For the text-containing cell, return its midpoint in (x, y) coordinate format. 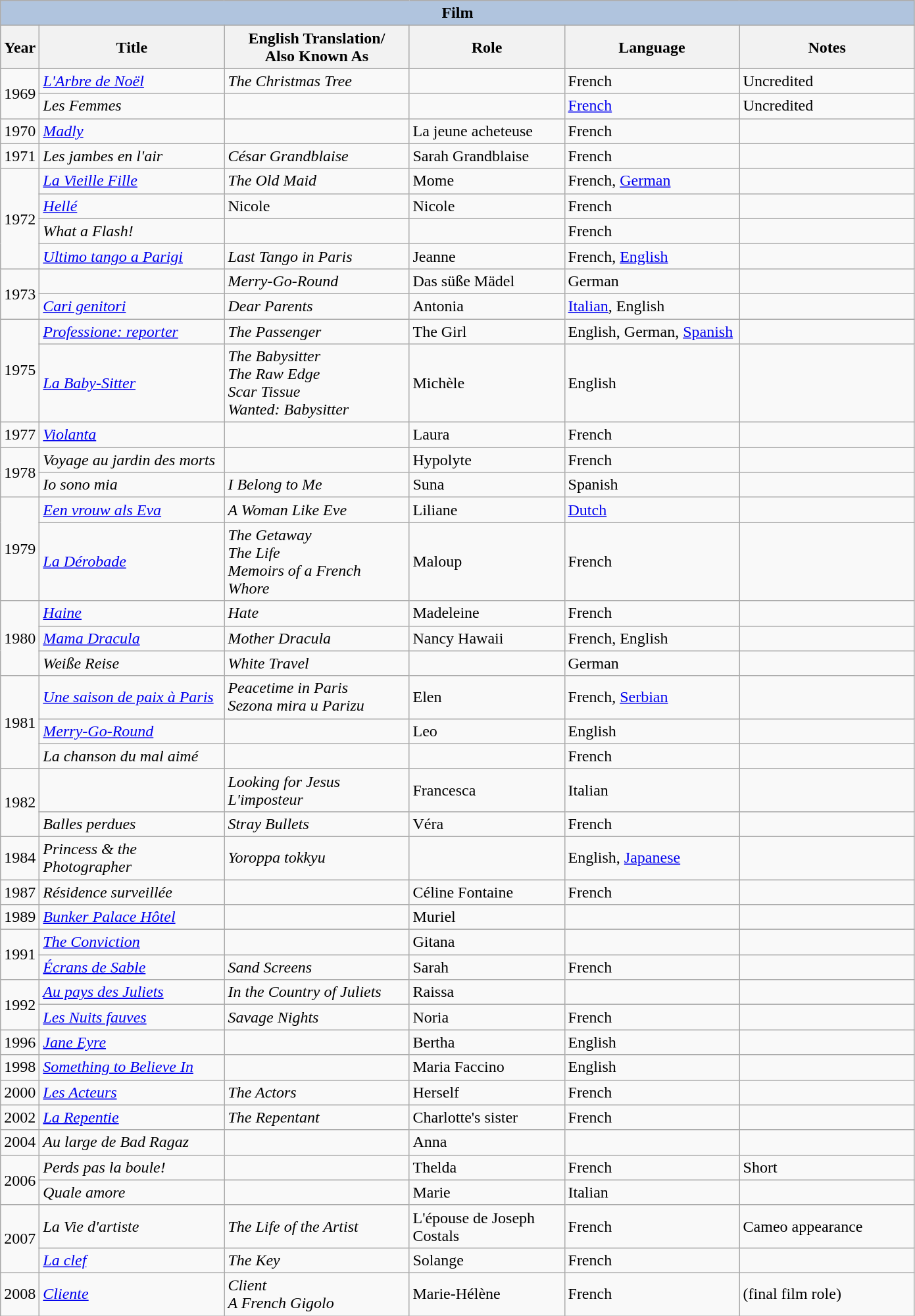
The Christmas Tree (317, 81)
Gitana (487, 942)
Short (827, 1167)
Sarah (487, 967)
Bunker Palace Hôtel (132, 917)
Perds pas la boule! (132, 1167)
Jeanne (487, 256)
Cari genitori (132, 306)
Marie-Hélène (487, 1294)
Mother Dracula (317, 638)
Michèle (487, 383)
Solange (487, 1260)
Notes (827, 47)
La jeune acheteuse (487, 131)
Client A French Gigolo (317, 1294)
Year (20, 47)
Ultimo tango a Parigi (132, 256)
Last Tango in Paris (317, 256)
Stray Bullets (317, 824)
Liliane (487, 510)
Savage Nights (317, 1017)
Les Acteurs (132, 1092)
2006 (20, 1180)
(final film role) (827, 1294)
1970 (20, 131)
English, German, Spanish (652, 331)
La Baby-Sitter (132, 383)
Quale amore (132, 1192)
The Passenger (317, 331)
1971 (20, 156)
1991 (20, 955)
1972 (20, 218)
Professione: reporter (132, 331)
L'Arbre de Noël (132, 81)
Véra (487, 824)
Maria Faccino (487, 1067)
Title (132, 47)
Sand Screens (317, 967)
Yoroppa tokkyu (317, 858)
Leo (487, 731)
Weiße Reise (132, 663)
Voyage au jardin des morts (132, 460)
1980 (20, 638)
Dutch (652, 510)
Muriel (487, 917)
The Actors (317, 1092)
L'épouse de Joseph Costals (487, 1227)
What a Flash! (132, 231)
Hate (317, 613)
Noria (487, 1017)
La clef (132, 1260)
Mama Dracula (132, 638)
Francesca (487, 790)
1978 (20, 472)
Nancy Hawaii (487, 638)
Peacetime in Paris Sezona mira u Parizu (317, 697)
La Repentie (132, 1117)
Au large de Bad Ragaz (132, 1142)
Raissa (487, 992)
Au pays des Juliets (132, 992)
The Conviction (132, 942)
Laura (487, 435)
1989 (20, 917)
Sarah Grandblaise (487, 156)
White Travel (317, 663)
Herself (487, 1092)
Language (652, 47)
Something to Believe In (132, 1067)
Les jambes en l'air (132, 156)
The Life of the Artist (317, 1227)
In the Country of Juliets (317, 992)
La chanson du mal aimé (132, 756)
Spanish (652, 485)
La Vieille Fille (132, 181)
2008 (20, 1294)
César Grandblaise (317, 156)
The Repentant (317, 1117)
Film (458, 13)
2000 (20, 1092)
Hellé (132, 206)
Maloup (487, 562)
Cliente (132, 1294)
Madly (132, 131)
Écrans de Sable (132, 967)
1982 (20, 803)
La Vie d'artiste (132, 1227)
The Key (317, 1260)
English, Japanese (652, 858)
Madeleine (487, 613)
Jane Eyre (132, 1042)
1987 (20, 892)
Haine (132, 613)
1975 (20, 370)
Elen (487, 697)
1984 (20, 858)
Bertha (487, 1042)
1996 (20, 1042)
Suna (487, 485)
Violanta (132, 435)
Thelda (487, 1167)
Les Femmes (132, 106)
Cameo appearance (827, 1227)
A Woman Like Eve (317, 510)
Looking for Jesus L'imposteur (317, 790)
Das süße Mädel (487, 281)
Charlotte's sister (487, 1117)
Dear Parents (317, 306)
Une saison de paix à Paris (132, 697)
1973 (20, 293)
1979 (20, 549)
1977 (20, 435)
French, Serbian (652, 697)
2002 (20, 1117)
Italian, English (652, 306)
1981 (20, 722)
Anna (487, 1142)
I Belong to Me (317, 485)
Mome (487, 181)
Io sono mia (132, 485)
The Babysitter The Raw Edge Scar Tissue Wanted: Babysitter (317, 383)
Hypolyte (487, 460)
1969 (20, 93)
Résidence surveillée (132, 892)
The Getaway The Life Memoirs of a French Whore (317, 562)
La Dérobade (132, 562)
Princess & the Photographer (132, 858)
The Girl (487, 331)
Les Nuits fauves (132, 1017)
2007 (20, 1238)
The Old Maid (317, 181)
2004 (20, 1142)
Antonia (487, 306)
1992 (20, 1005)
Balles perdues (132, 824)
French, German (652, 181)
1998 (20, 1067)
Een vrouw als Eva (132, 510)
Role (487, 47)
Marie (487, 1192)
Céline Fontaine (487, 892)
English Translation/Also Known As (317, 47)
